Provide the [x, y] coordinate of the cell's center where the given text is located.  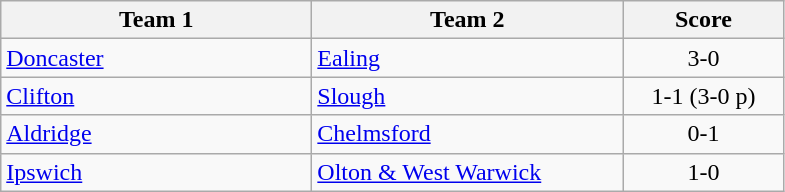
Score [704, 20]
Doncaster [156, 58]
Slough [468, 96]
Team 1 [156, 20]
1-0 [704, 172]
1-1 (3-0 p) [704, 96]
Ipswich [156, 172]
3-0 [704, 58]
0-1 [704, 134]
Olton & West Warwick [468, 172]
Aldridge [156, 134]
Clifton [156, 96]
Ealing [468, 58]
Team 2 [468, 20]
Chelmsford [468, 134]
